For the text-containing cell, return its midpoint in (x, y) coordinate format. 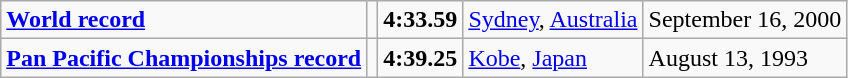
4:33.59 (420, 20)
September 16, 2000 (745, 20)
4:39.25 (420, 58)
Kobe, Japan (553, 58)
Sydney, Australia (553, 20)
Pan Pacific Championships record (184, 58)
World record (184, 20)
August 13, 1993 (745, 58)
